Return (X, Y) of the center of cell containing provided text 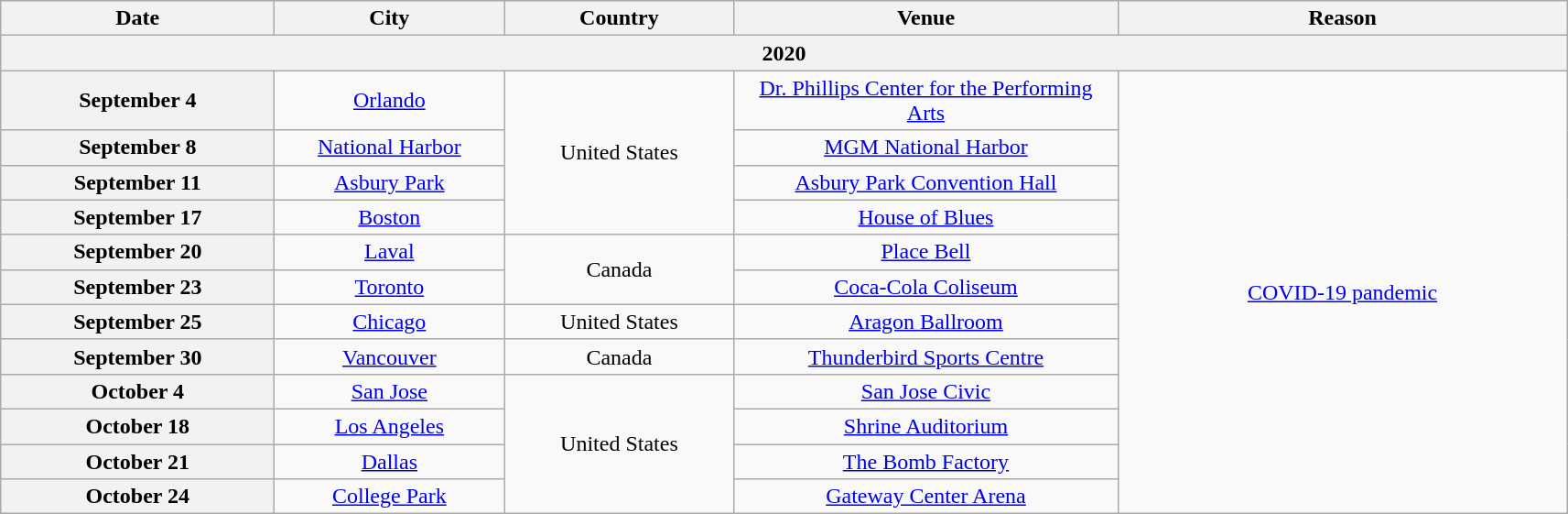
Aragon Ballroom (926, 322)
Toronto (390, 287)
Dallas (390, 461)
September 23 (137, 287)
October 24 (137, 497)
MGM National Harbor (926, 148)
COVID-19 pandemic (1342, 292)
City (390, 18)
September 30 (137, 356)
Chicago (390, 322)
The Bomb Factory (926, 461)
September 11 (137, 182)
Asbury Park (390, 182)
Vancouver (390, 356)
Boston (390, 217)
San Jose (390, 391)
Venue (926, 18)
October 18 (137, 426)
Country (619, 18)
National Harbor (390, 148)
Asbury Park Convention Hall (926, 182)
October 21 (137, 461)
Place Bell (926, 252)
Shrine Auditorium (926, 426)
September 20 (137, 252)
2020 (784, 53)
Los Angeles (390, 426)
Thunderbird Sports Centre (926, 356)
September 17 (137, 217)
October 4 (137, 391)
Reason (1342, 18)
House of Blues (926, 217)
San Jose Civic (926, 391)
Dr. Phillips Center for the Performing Arts (926, 101)
Coca-Cola Coliseum (926, 287)
September 8 (137, 148)
Date (137, 18)
Gateway Center Arena (926, 497)
Laval (390, 252)
September 4 (137, 101)
September 25 (137, 322)
College Park (390, 497)
Orlando (390, 101)
